Capture the cell that displays the provided text and extract its [x, y] central coordinate. 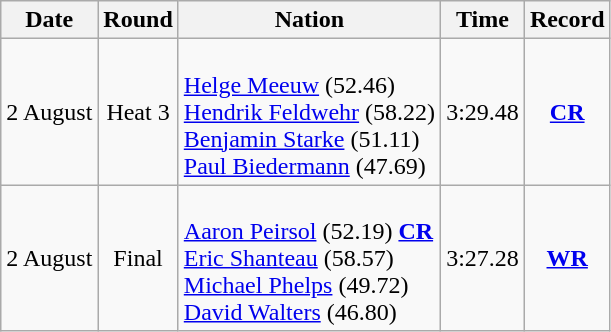
Nation [309, 20]
Heat 3 [138, 112]
Final [138, 258]
WR [567, 258]
Round [138, 20]
Time [483, 20]
Record [567, 20]
Aaron Peirsol (52.19) CR Eric Shanteau (58.57) Michael Phelps (49.72) David Walters (46.80) [309, 258]
3:29.48 [483, 112]
Date [50, 20]
3:27.28 [483, 258]
CR [567, 112]
Helge Meeuw (52.46) Hendrik Feldwehr (58.22) Benjamin Starke (51.11) Paul Biedermann (47.69) [309, 112]
